From the cell containing the given text, extract its center point as (x, y) coordinate. 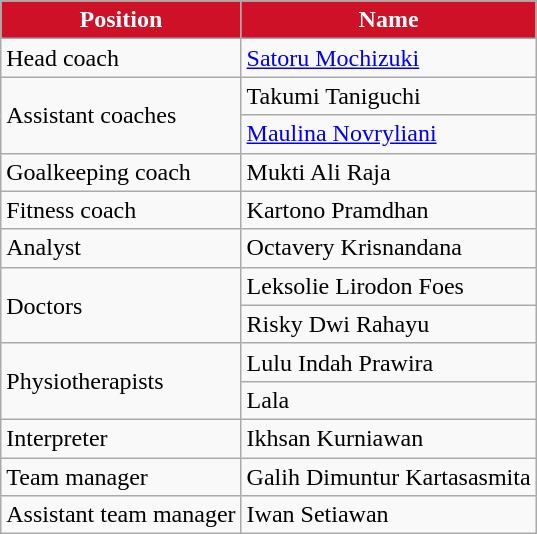
Lulu Indah Prawira (388, 362)
Goalkeeping coach (121, 172)
Galih Dimuntur Kartasasmita (388, 477)
Satoru Mochizuki (388, 58)
Kartono Pramdhan (388, 210)
Maulina Novryliani (388, 134)
Interpreter (121, 438)
Iwan Setiawan (388, 515)
Risky Dwi Rahayu (388, 324)
Head coach (121, 58)
Assistant coaches (121, 115)
Name (388, 20)
Position (121, 20)
Fitness coach (121, 210)
Lala (388, 400)
Ikhsan Kurniawan (388, 438)
Doctors (121, 305)
Mukti Ali Raja (388, 172)
Leksolie Lirodon Foes (388, 286)
Team manager (121, 477)
Physiotherapists (121, 381)
Assistant team manager (121, 515)
Analyst (121, 248)
Takumi Taniguchi (388, 96)
Octavery Krisnandana (388, 248)
